Search for the cell housing the specified text and yield its (X, Y) center coordinate. 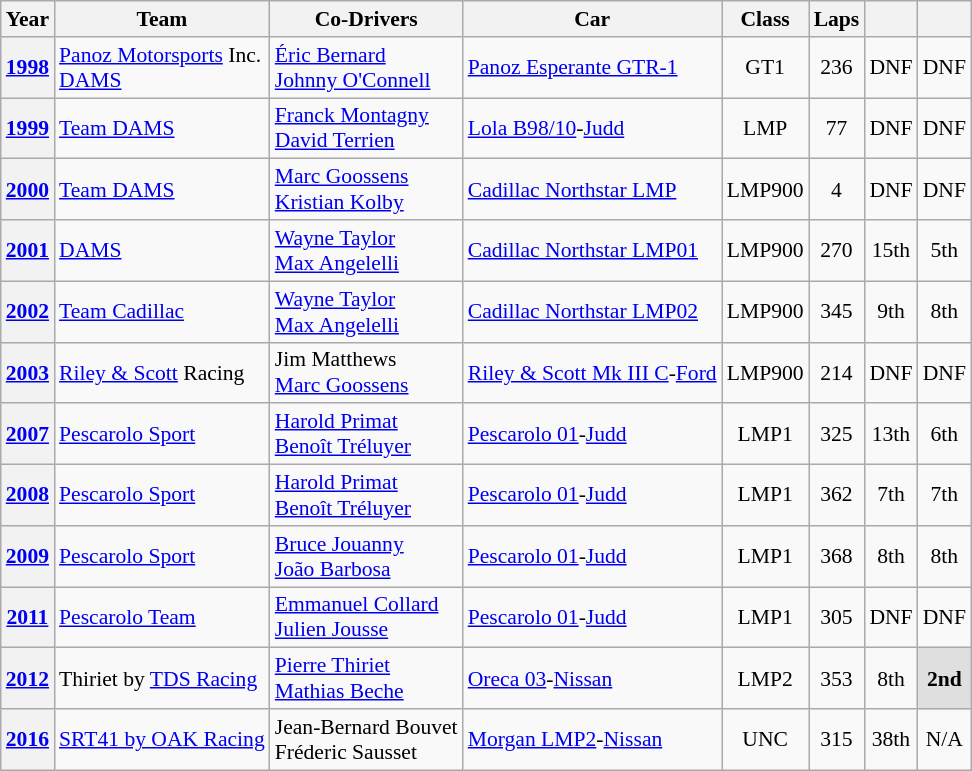
2007 (28, 434)
N/A (944, 740)
Car (592, 19)
305 (837, 618)
Marc Goossens Kristian Kolby (366, 190)
Laps (837, 19)
2002 (28, 312)
Riley & Scott Mk III C-Ford (592, 372)
315 (837, 740)
Class (766, 19)
2003 (28, 372)
Team (162, 19)
2012 (28, 678)
Year (28, 19)
236 (837, 68)
Franck Montagny David Terrien (366, 128)
Thiriet by TDS Racing (162, 678)
9th (890, 312)
2000 (28, 190)
Cadillac Northstar LMP01 (592, 250)
DAMS (162, 250)
Co-Drivers (366, 19)
Emmanuel Collard Julien Jousse (366, 618)
Bruce Jouanny João Barbosa (366, 556)
353 (837, 678)
2011 (28, 618)
6th (944, 434)
Éric Bernard Johnny O'Connell (366, 68)
325 (837, 434)
Jim Matthews Marc Goossens (366, 372)
2016 (28, 740)
Pierre Thiriet Mathias Beche (366, 678)
368 (837, 556)
1999 (28, 128)
Jean-Bernard Bouvet Fréderic Sausset (366, 740)
270 (837, 250)
GT1 (766, 68)
345 (837, 312)
5th (944, 250)
Cadillac Northstar LMP02 (592, 312)
UNC (766, 740)
Team Cadillac (162, 312)
Cadillac Northstar LMP (592, 190)
214 (837, 372)
2nd (944, 678)
Oreca 03-Nissan (592, 678)
Morgan LMP2-Nissan (592, 740)
Panoz Esperante GTR-1 (592, 68)
2009 (28, 556)
13th (890, 434)
2001 (28, 250)
15th (890, 250)
Riley & Scott Racing (162, 372)
LMP (766, 128)
LMP2 (766, 678)
2008 (28, 496)
4 (837, 190)
1998 (28, 68)
Pescarolo Team (162, 618)
Panoz Motorsports Inc. DAMS (162, 68)
SRT41 by OAK Racing (162, 740)
362 (837, 496)
Lola B98/10-Judd (592, 128)
77 (837, 128)
38th (890, 740)
